Locate the cell with the specified text and output its [X, Y] center coordinate. 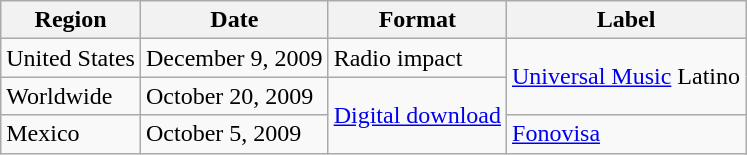
Digital download [417, 115]
Date [234, 20]
Mexico [71, 134]
October 20, 2009 [234, 96]
United States [71, 58]
Radio impact [417, 58]
Worldwide [71, 96]
October 5, 2009 [234, 134]
December 9, 2009 [234, 58]
Region [71, 20]
Format [417, 20]
Universal Music Latino [626, 77]
Label [626, 20]
Fonovisa [626, 134]
